Determine the [X, Y] coordinate at the center of the cell enclosing the given text.  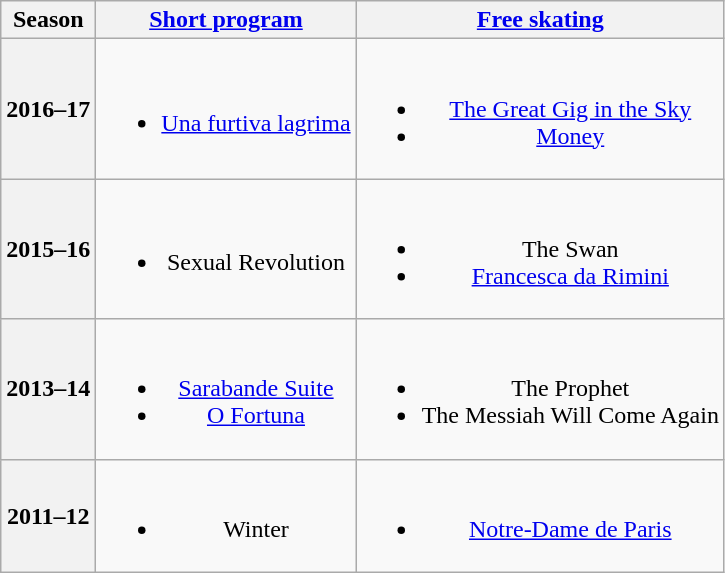
Una furtiva lagrima [226, 109]
Sarabande Suite O Fortuna [226, 389]
Free skating [540, 20]
2015–16 [48, 249]
2013–14 [48, 389]
2016–17 [48, 109]
The Great Gig in the Sky Money [540, 109]
Sexual Revolution [226, 249]
Short program [226, 20]
The Swan Francesca da Rimini [540, 249]
The Prophet The Messiah Will Come Again [540, 389]
2011–12 [48, 516]
Season [48, 20]
Notre-Dame de Paris [540, 516]
Winter [226, 516]
